Identify which cell holds the provided text, then report its (x, y) central coordinate. 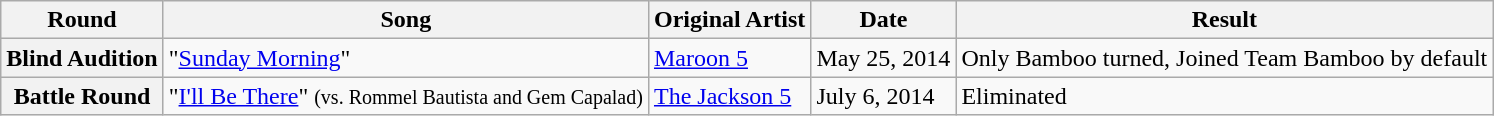
Date (884, 20)
Only Bamboo turned, Joined Team Bamboo by default (1224, 58)
"I'll Be There" (vs. Rommel Bautista and Gem Capalad) (406, 96)
"Sunday Morning" (406, 58)
Maroon 5 (729, 58)
The Jackson 5 (729, 96)
Result (1224, 20)
Eliminated (1224, 96)
Song (406, 20)
Battle Round (82, 96)
Original Artist (729, 20)
July 6, 2014 (884, 96)
May 25, 2014 (884, 58)
Round (82, 20)
Blind Audition (82, 58)
